Return the [x, y] coordinate for the center point of the cell that contains the specified text.  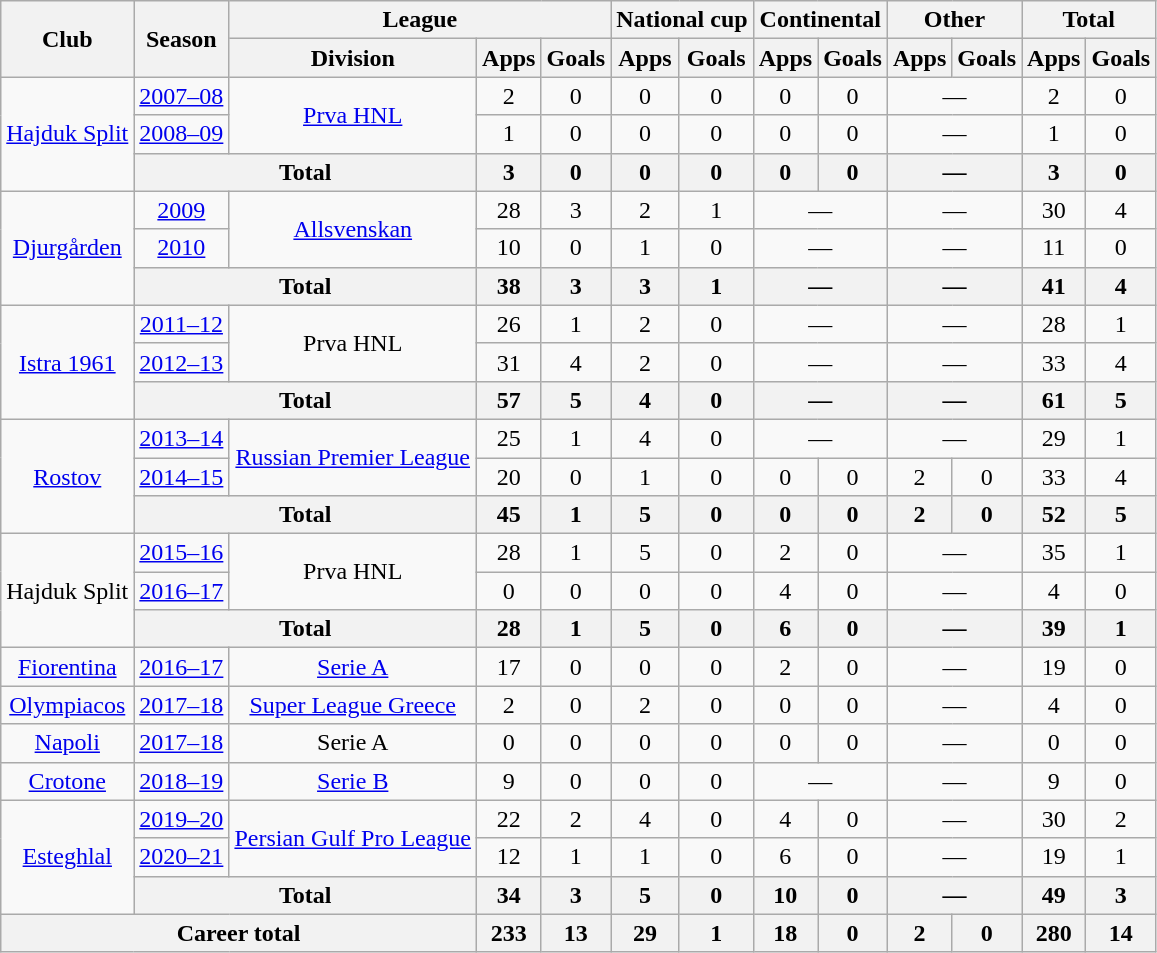
38 [509, 286]
61 [1054, 400]
Istra 1961 [68, 362]
Other [954, 20]
Allsvenskan [353, 229]
18 [785, 933]
280 [1054, 933]
National cup [682, 20]
2013–14 [182, 438]
39 [1054, 629]
2008–09 [182, 134]
2019–20 [182, 819]
45 [509, 515]
2015–16 [182, 553]
2009 [182, 210]
Esteghlal [68, 857]
13 [576, 933]
Continental [820, 20]
25 [509, 438]
Division [353, 58]
22 [509, 819]
31 [509, 362]
233 [509, 933]
Club [68, 39]
49 [1054, 895]
2011–12 [182, 324]
Career total [239, 933]
17 [509, 667]
2014–15 [182, 477]
2007–08 [182, 96]
34 [509, 895]
57 [509, 400]
2018–19 [182, 781]
Persian Gulf Pro League [353, 838]
2020–21 [182, 857]
2010 [182, 248]
Russian Premier League [353, 457]
Napoli [68, 743]
Crotone [68, 781]
35 [1054, 553]
26 [509, 324]
41 [1054, 286]
12 [509, 857]
20 [509, 477]
2012–13 [182, 362]
Season [182, 39]
Super League Greece [353, 705]
52 [1054, 515]
11 [1054, 248]
Djurgården [68, 248]
Olympiacos [68, 705]
League [420, 20]
14 [1121, 933]
Fiorentina [68, 667]
Serie B [353, 781]
Rostov [68, 476]
